Determine the (X, Y) coordinate at the center of the cell enclosing the given text.  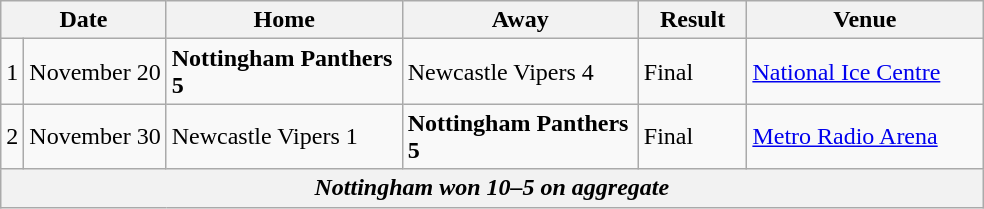
Away (520, 20)
Venue (865, 20)
Result (692, 20)
Home (284, 20)
Nottingham won 10–5 on aggregate (492, 188)
1 (12, 72)
2 (12, 136)
Newcastle Vipers 4 (520, 72)
Metro Radio Arena (865, 136)
November 20 (95, 72)
Date (84, 20)
November 30 (95, 136)
Newcastle Vipers 1 (284, 136)
National Ice Centre (865, 72)
